Find where the given text appears and provide that cell's center as (X, Y) coordinate. 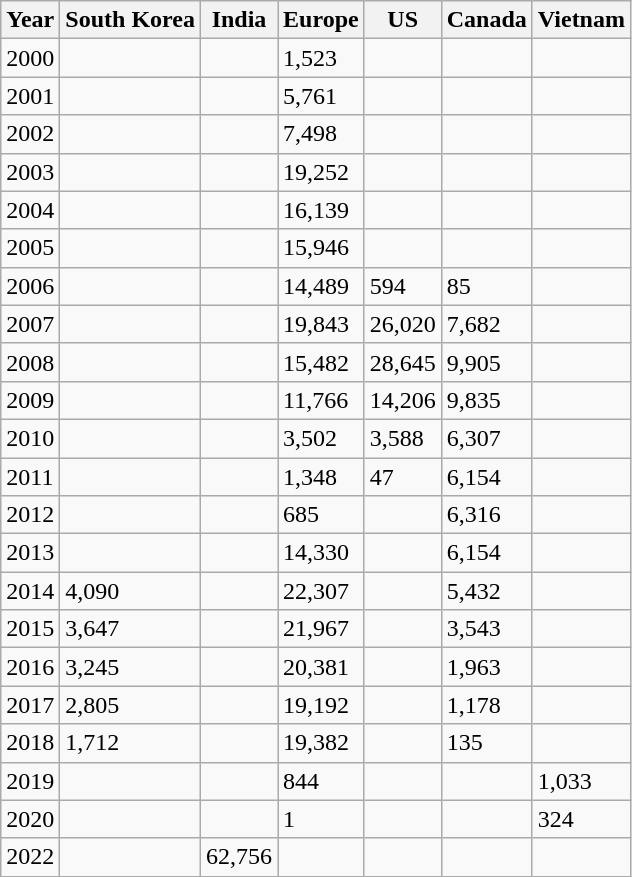
1,963 (486, 667)
2017 (30, 705)
844 (322, 781)
1,712 (130, 743)
6,307 (486, 438)
1,178 (486, 705)
2011 (30, 477)
16,139 (322, 210)
US (402, 20)
2007 (30, 324)
28,645 (402, 362)
1,523 (322, 58)
India (238, 20)
2019 (30, 781)
11,766 (322, 400)
14,489 (322, 286)
15,482 (322, 362)
22,307 (322, 591)
2009 (30, 400)
5,432 (486, 591)
19,843 (322, 324)
3,502 (322, 438)
19,382 (322, 743)
2013 (30, 553)
7,498 (322, 134)
Vietnam (581, 20)
1,033 (581, 781)
3,647 (130, 629)
2005 (30, 248)
6,316 (486, 515)
3,543 (486, 629)
2006 (30, 286)
19,252 (322, 172)
20,381 (322, 667)
135 (486, 743)
21,967 (322, 629)
Canada (486, 20)
2020 (30, 819)
2016 (30, 667)
4,090 (130, 591)
47 (402, 477)
594 (402, 286)
2018 (30, 743)
26,020 (402, 324)
7,682 (486, 324)
Year (30, 20)
3,245 (130, 667)
2000 (30, 58)
2010 (30, 438)
14,206 (402, 400)
2015 (30, 629)
1,348 (322, 477)
14,330 (322, 553)
2004 (30, 210)
2008 (30, 362)
5,761 (322, 96)
2022 (30, 857)
19,192 (322, 705)
15,946 (322, 248)
2014 (30, 591)
685 (322, 515)
324 (581, 819)
Europe (322, 20)
2002 (30, 134)
3,588 (402, 438)
85 (486, 286)
South Korea (130, 20)
2012 (30, 515)
9,835 (486, 400)
2,805 (130, 705)
2001 (30, 96)
2003 (30, 172)
1 (322, 819)
62,756 (238, 857)
9,905 (486, 362)
